Determine the (X, Y) coordinate at the center of the cell enclosing the given text.  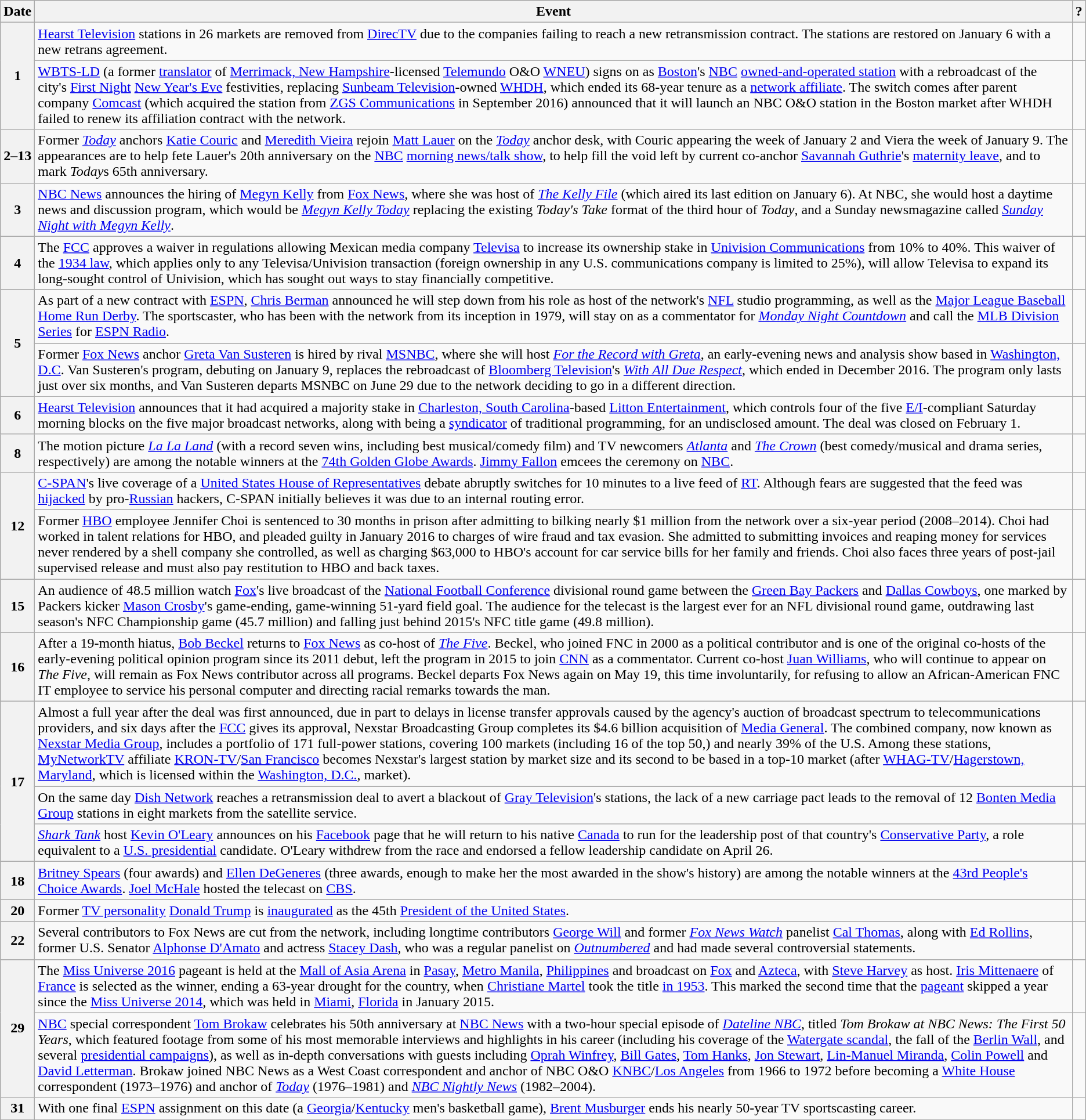
29 (17, 1028)
? (1079, 12)
31 (17, 1108)
18 (17, 881)
17 (17, 782)
20 (17, 911)
Date (17, 12)
2–13 (17, 156)
Former TV personality Donald Trump is inaugurated as the 45th President of the United States. (553, 911)
8 (17, 453)
12 (17, 525)
16 (17, 667)
5 (17, 343)
Event (553, 12)
22 (17, 940)
1 (17, 76)
3 (17, 209)
15 (17, 606)
4 (17, 263)
6 (17, 416)
